Capture the cell that displays the provided text and extract its [X, Y] central coordinate. 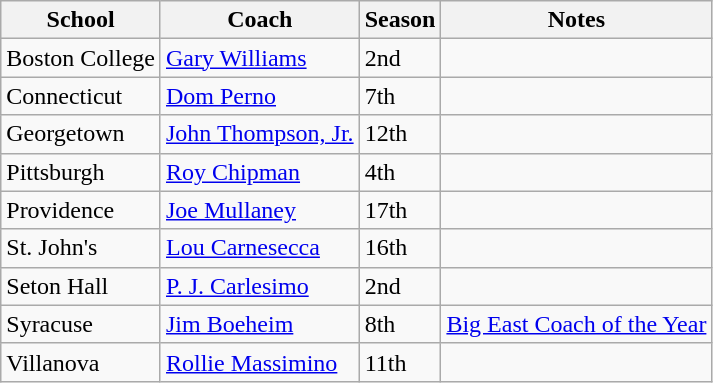
Roy Chipman [260, 172]
Lou Carnesecca [260, 248]
Gary Williams [260, 58]
P. J. Carlesimo [260, 286]
Season [400, 20]
St. John's [81, 248]
Coach [260, 20]
8th [400, 324]
7th [400, 96]
17th [400, 210]
11th [400, 362]
Providence [81, 210]
Big East Coach of the Year [576, 324]
Jim Boeheim [260, 324]
Georgetown [81, 134]
Joe Mullaney [260, 210]
Boston College [81, 58]
Rollie Massimino [260, 362]
Syracuse [81, 324]
Connecticut [81, 96]
John Thompson, Jr. [260, 134]
Seton Hall [81, 286]
Villanova [81, 362]
Dom Perno [260, 96]
16th [400, 248]
12th [400, 134]
School [81, 20]
Pittsburgh [81, 172]
4th [400, 172]
Notes [576, 20]
